Search for the cell housing the specified text and yield its [x, y] center coordinate. 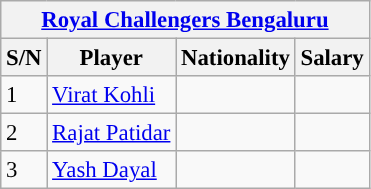
S/N [24, 58]
Nationality [236, 58]
Player [112, 58]
2 [24, 133]
1 [24, 95]
3 [24, 170]
Virat Kohli [112, 95]
Rajat Patidar [112, 133]
Royal Challengers Bengaluru [185, 20]
Salary [332, 58]
Yash Dayal [112, 170]
